Capture the cell that displays the provided text and extract its [X, Y] central coordinate. 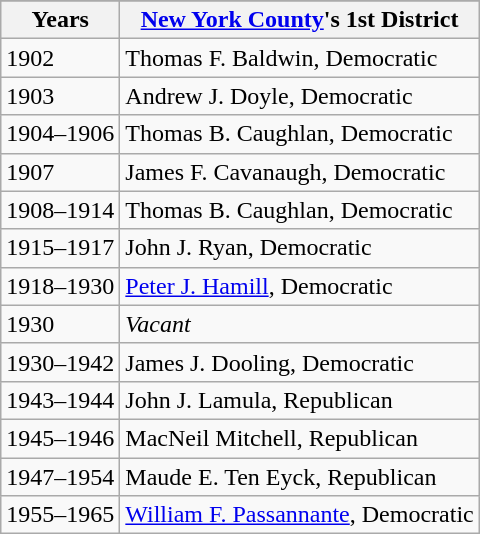
1947–1954 [60, 477]
New York County's 1st District [300, 20]
1930–1942 [60, 362]
Years [60, 20]
MacNeil Mitchell, Republican [300, 438]
1907 [60, 172]
William F. Passannante, Democratic [300, 515]
1945–1946 [60, 438]
James J. Dooling, Democratic [300, 362]
James F. Cavanaugh, Democratic [300, 172]
Thomas F. Baldwin, Democratic [300, 58]
Maude E. Ten Eyck, Republican [300, 477]
1915–1917 [60, 248]
John J. Lamula, Republican [300, 400]
1902 [60, 58]
1930 [60, 324]
1943–1944 [60, 400]
John J. Ryan, Democratic [300, 248]
1904–1906 [60, 134]
1903 [60, 96]
Peter J. Hamill, Democratic [300, 286]
1955–1965 [60, 515]
1908–1914 [60, 210]
1918–1930 [60, 286]
Vacant [300, 324]
Andrew J. Doyle, Democratic [300, 96]
